Pinpoint the cell where the given text exists, returning its (x, y) midpoint coordinate. 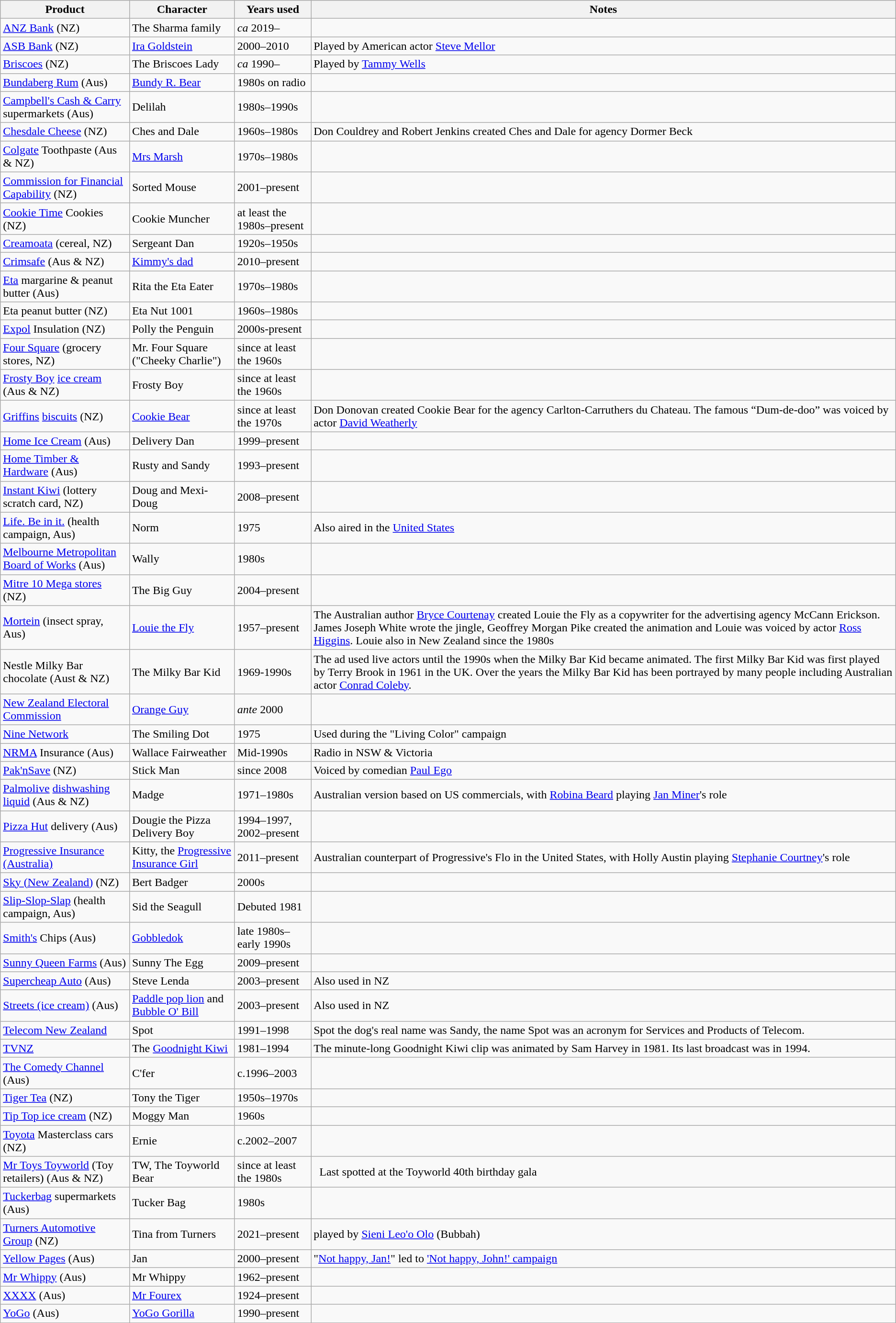
Tuckerbag supermarkets (Aus) (65, 1203)
Mrs Marsh (182, 156)
Instant Kiwi (lottery scratch card, NZ) (65, 497)
2009–present (273, 963)
1981–1994 (273, 1048)
Gobbledok (182, 938)
since at least the 1980s (273, 1172)
Ernie (182, 1140)
Tip Top ice cream (NZ) (65, 1116)
Delivery Dan (182, 441)
1980s–1990s (273, 107)
Years used (273, 10)
2000s-present (273, 329)
Debuted 1981 (273, 907)
Bundy R. Bear (182, 82)
1962–present (273, 1277)
Rusty and Sandy (182, 465)
Frosty Boy ice cream (Aus & NZ) (65, 385)
2008–present (273, 497)
Eta Nut 1001 (182, 311)
Dougie the Pizza Delivery Boy (182, 826)
2010–present (273, 261)
Last spotted at the Toyworld 40th birthday gala (604, 1172)
1950s–1970s (273, 1098)
Kimmy's dad (182, 261)
Palmolive dishwashing liquid (Aus & NZ) (65, 796)
Telecom New Zealand (65, 1030)
Smith's Chips (Aus) (65, 938)
Wally (182, 559)
New Zealand Electoral Commission (65, 709)
Tony the Tiger (182, 1098)
Mr Toys Toyworld (Toy retailers) (Aus & NZ) (65, 1172)
Melbourne Metropolitan Board of Works (Aus) (65, 559)
since at least the 1970s (273, 416)
The Goodnight Kiwi (182, 1048)
The Big Guy (182, 590)
Nine Network (65, 734)
Rita the Eta Eater (182, 286)
2021–present (273, 1234)
Played by American actor Steve Mellor (604, 46)
2011–present (273, 858)
Cookie Muncher (182, 218)
Mitre 10 Mega stores (NZ) (65, 590)
1920s–1950s (273, 243)
Progressive Insurance (Australia) (65, 858)
Sunny The Egg (182, 963)
Kitty, the Progressive Insurance Girl (182, 858)
Yellow Pages (Aus) (65, 1259)
Home Ice Cream (Aus) (65, 441)
ASB Bank (NZ) (65, 46)
The Milky Bar Kid (182, 672)
Orange Guy (182, 709)
late 1980s–early 1990s (273, 938)
Jan (182, 1259)
Four Square (grocery stores, NZ) (65, 354)
The Sharma family (182, 28)
c.2002–2007 (273, 1140)
Notes (604, 10)
Pizza Hut delivery (Aus) (65, 826)
Nestle Milky Bar chocolate (Aust & NZ) (65, 672)
Paddle pop lion and Bubble O' Bill (182, 1005)
C'fer (182, 1073)
Mid-1990s (273, 752)
since 2008 (273, 771)
Pak'nSave (NZ) (65, 771)
"Not happy, Jan!" led to 'Not happy, John!' campaign (604, 1259)
Life. Be in it. (health campaign, Aus) (65, 527)
Spot (182, 1030)
XXXX (Aus) (65, 1295)
Sky (New Zealand) (NZ) (65, 882)
Australian version based on US commercials, with Robina Beard playing Jan Miner's role (604, 796)
Cookie Bear (182, 416)
Home Timber & Hardware (Aus) (65, 465)
Voiced by comedian Paul Ego (604, 771)
Don Donovan created Cookie Bear for the agency Carlton-Carruthers du Chateau. The famous “Dum-de-doo” was voiced by actor David Weatherly (604, 416)
1969-1990s (273, 672)
Sid the Seagull (182, 907)
Australian counterpart of Progressive's Flo in the United States, with Holly Austin playing Stephanie Courtney's role (604, 858)
Mr. Four Square ("Cheeky Charlie") (182, 354)
Sergeant Dan (182, 243)
Character (182, 10)
Louie the Fly (182, 628)
Supercheap Auto (Aus) (65, 981)
2001–present (273, 188)
Ira Goldstein (182, 46)
played by Sieni Leo'o Olo (Bubbah) (604, 1234)
Tiger Tea (NZ) (65, 1098)
Don Couldrey and Robert Jenkins created Ches and Dale for agency Dormer Beck (604, 132)
Mr Whippy (Aus) (65, 1277)
Delilah (182, 107)
Mr Whippy (182, 1277)
at least the 1980s–present (273, 218)
The Smiling Dot (182, 734)
The Comedy Channel (Aus) (65, 1073)
2000–present (273, 1259)
NRMA Insurance (Aus) (65, 752)
1971–1980s (273, 796)
Tucker Bag (182, 1203)
Sorted Mouse (182, 188)
1994–1997, 2002–present (273, 826)
Radio in NSW & Victoria (604, 752)
1999–present (273, 441)
ca 2019– (273, 28)
Mortein (insect spray, Aus) (65, 628)
Ches and Dale (182, 132)
Steve Lenda (182, 981)
TW, The Toyworld Bear (182, 1172)
1957–present (273, 628)
Bert Badger (182, 882)
Polly the Penguin (182, 329)
Briscoes (NZ) (65, 64)
Wallace Fairweather (182, 752)
1960s (273, 1116)
Expol Insulation (NZ) (65, 329)
Griffins biscuits (NZ) (65, 416)
ANZ Bank (NZ) (65, 28)
Streets (ice cream) (Aus) (65, 1005)
Creamoata (cereal, NZ) (65, 243)
Campbell's Cash & Carry supermarkets (Aus) (65, 107)
1980s on radio (273, 82)
Mr Fourex (182, 1295)
Used during the "Living Color" campaign (604, 734)
Colgate Toothpaste (Aus & NZ) (65, 156)
2000–2010 (273, 46)
1991–1998 (273, 1030)
c.1996–2003 (273, 1073)
Madge (182, 796)
Bundaberg Rum (Aus) (65, 82)
Tina from Turners (182, 1234)
2000s (273, 882)
Crimsafe (Aus & NZ) (65, 261)
Chesdale Cheese (NZ) (65, 132)
Commission for Financial Capability (NZ) (65, 188)
The Briscoes Lady (182, 64)
YoGo Gorilla (182, 1313)
Turners Automotive Group (NZ) (65, 1234)
1993–present (273, 465)
1990–present (273, 1313)
The minute-long Goodnight Kiwi clip was animated by Sam Harvey in 1981. Its last broadcast was in 1994. (604, 1048)
2004–present (273, 590)
Eta peanut butter (NZ) (65, 311)
Sunny Queen Farms (Aus) (65, 963)
Stick Man (182, 771)
ante 2000 (273, 709)
Norm (182, 527)
TVNZ (65, 1048)
Moggy Man (182, 1116)
Product (65, 10)
YoGo (Aus) (65, 1313)
1924–present (273, 1295)
Toyota Masterclass cars (NZ) (65, 1140)
Frosty Boy (182, 385)
Slip-Slop-Slap (health campaign, Aus) (65, 907)
Spot the dog's real name was Sandy, the name Spot was an acronym for Services and Products of Telecom. (604, 1030)
Eta margarine & peanut butter (Aus) (65, 286)
Cookie Time Cookies (NZ) (65, 218)
Also aired in the United States (604, 527)
Doug and Mexi-Doug (182, 497)
ca 1990– (273, 64)
Played by Tammy Wells (604, 64)
